From the cell containing the given text, extract its center point as (x, y) coordinate. 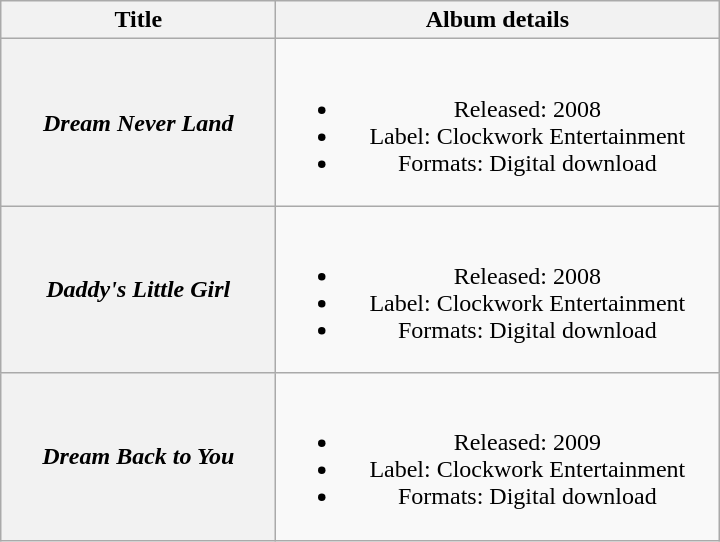
Released: 2009Label: Clockwork EntertainmentFormats: Digital download (498, 456)
Title (138, 20)
Dream Back to You (138, 456)
Daddy's Little Girl (138, 290)
Album details (498, 20)
Dream Never Land (138, 122)
